Pinpoint the cell where the given text exists, returning its [X, Y] midpoint coordinate. 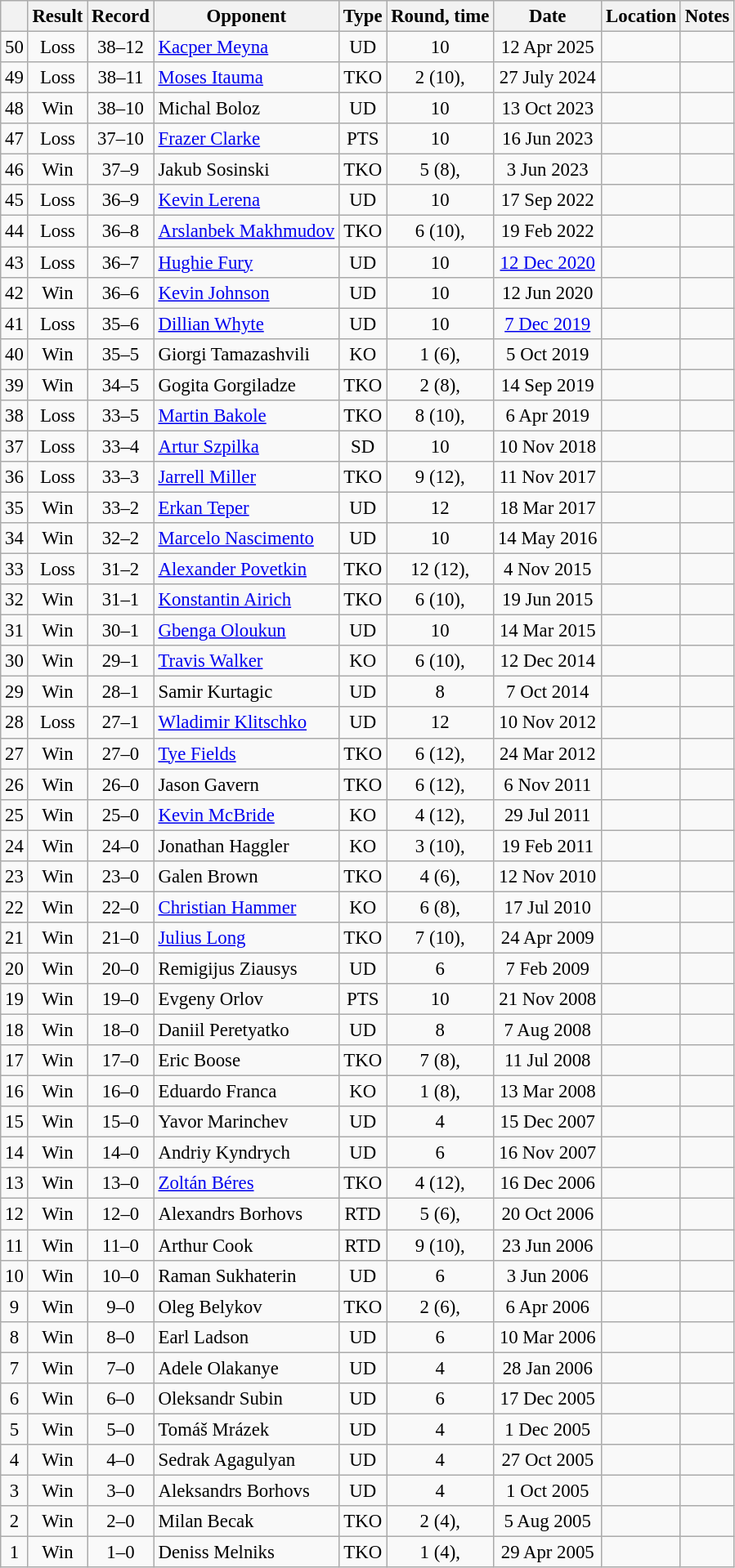
7 Dec 2019 [548, 324]
44 [15, 231]
3 (10), [440, 846]
Martin Bakole [246, 416]
29 Jul 2011 [548, 815]
Date [548, 16]
24–0 [121, 846]
9 (10), [440, 1245]
Yavor Marinchev [246, 1122]
33 [15, 570]
22 [15, 907]
Adele Olakanye [246, 1368]
Aleksandrs Borhovs [246, 1490]
21 Nov 2008 [548, 999]
Tomáš Mrázek [246, 1429]
Michal Boloz [246, 109]
2 (10), [440, 78]
21–0 [121, 938]
46 [15, 170]
7 [15, 1368]
20–0 [121, 968]
49 [15, 78]
10–0 [121, 1275]
Alexandrs Borhovs [246, 1214]
17 Jul 2010 [548, 907]
5 Aug 2005 [548, 1521]
21 [15, 938]
Oleksandr Subin [246, 1399]
12 Dec 2014 [548, 661]
Tye Fields [246, 753]
Jonathan Haggler [246, 846]
Jakub Sosinski [246, 170]
5 Oct 2019 [548, 354]
26 [15, 784]
36–9 [121, 200]
Jarrell Miller [246, 477]
17 Sep 2022 [548, 200]
37–10 [121, 139]
Location [641, 16]
Dillian Whyte [246, 324]
7 (10), [440, 938]
17 Dec 2005 [548, 1399]
11 Nov 2017 [548, 477]
Gbenga Oloukun [246, 631]
24 Apr 2009 [548, 938]
Type [363, 16]
2 (6), [440, 1307]
36 [15, 477]
12 (12), [440, 570]
13 Mar 2008 [548, 1092]
Gogita Gorgiladze [246, 385]
9–0 [121, 1307]
Raman Sukhaterin [246, 1275]
1 (6), [440, 354]
1 (8), [440, 1092]
10 Mar 2006 [548, 1337]
2 [15, 1521]
13 Oct 2023 [548, 109]
11–0 [121, 1245]
14 May 2016 [548, 538]
10 Nov 2018 [548, 446]
1 Dec 2005 [548, 1429]
35 [15, 507]
27–1 [121, 723]
13–0 [121, 1184]
40 [15, 354]
Christian Hammer [246, 907]
28 [15, 723]
14 Mar 2015 [548, 631]
9 [15, 1307]
47 [15, 139]
48 [15, 109]
6–0 [121, 1399]
38 [15, 416]
6 Apr 2019 [548, 416]
19–0 [121, 999]
18 Mar 2017 [548, 507]
25 [15, 815]
Samir Kurtagic [246, 692]
Julius Long [246, 938]
29 [15, 692]
31–1 [121, 600]
15 [15, 1122]
5–0 [121, 1429]
12 Dec 2020 [548, 262]
14–0 [121, 1153]
Daniil Peretyatko [246, 1030]
38–10 [121, 109]
31 [15, 631]
32 [15, 600]
33–3 [121, 477]
Andriy Kyndrych [246, 1153]
26–0 [121, 784]
3 [15, 1490]
Travis Walker [246, 661]
29 Apr 2005 [548, 1552]
19 [15, 999]
31–2 [121, 570]
43 [15, 262]
32–2 [121, 538]
27 July 2024 [548, 78]
19 Jun 2015 [548, 600]
42 [15, 293]
16 Dec 2006 [548, 1184]
45 [15, 200]
7 Aug 2008 [548, 1030]
Result [57, 16]
Opponent [246, 16]
12–0 [121, 1214]
16 Jun 2023 [548, 139]
17 [15, 1061]
8–0 [121, 1337]
Zoltán Béres [246, 1184]
37 [15, 446]
20 Oct 2006 [548, 1214]
15–0 [121, 1122]
9 (12), [440, 477]
39 [15, 385]
10 Nov 2012 [548, 723]
Artur Szpilka [246, 446]
30–1 [121, 631]
6 Nov 2011 [548, 784]
33–5 [121, 416]
1–0 [121, 1552]
50 [15, 47]
3–0 [121, 1490]
22–0 [121, 907]
27 [15, 753]
Oleg Belykov [246, 1307]
33–2 [121, 507]
6 Apr 2006 [548, 1307]
3 Jun 2023 [548, 170]
Jason Gavern [246, 784]
Marcelo Nascimento [246, 538]
5 [15, 1429]
Earl Ladson [246, 1337]
24 [15, 846]
18–0 [121, 1030]
3 Jun 2006 [548, 1275]
29–1 [121, 661]
1 (4), [440, 1552]
17–0 [121, 1061]
Arthur Cook [246, 1245]
SD [363, 446]
28–1 [121, 692]
2 (4), [440, 1521]
Notes [706, 16]
5 (8), [440, 170]
38–11 [121, 78]
7 (8), [440, 1061]
16 [15, 1092]
13 [15, 1184]
Arslanbek Makhmudov [246, 231]
24 Mar 2012 [548, 753]
19 Feb 2011 [548, 846]
7 Feb 2009 [548, 968]
Erkan Teper [246, 507]
Round, time [440, 16]
37–9 [121, 170]
Milan Becak [246, 1521]
11 Jul 2008 [548, 1061]
14 [15, 1153]
Eduardo Franca [246, 1092]
33–4 [121, 446]
1 [15, 1552]
28 Jan 2006 [548, 1368]
Record [121, 16]
19 Feb 2022 [548, 231]
5 (6), [440, 1214]
36–7 [121, 262]
Evgeny Orlov [246, 999]
Kevin McBride [246, 815]
Galen Brown [246, 877]
35–6 [121, 324]
30 [15, 661]
1 Oct 2005 [548, 1490]
2 (8), [440, 385]
27 Oct 2005 [548, 1460]
4 (6), [440, 877]
8 (10), [440, 416]
Kevin Johnson [246, 293]
23 Jun 2006 [548, 1245]
14 Sep 2019 [548, 385]
16 Nov 2007 [548, 1153]
Frazer Clarke [246, 139]
Moses Itauma [246, 78]
Wladimir Klitschko [246, 723]
36–8 [121, 231]
Eric Boose [246, 1061]
23 [15, 877]
Konstantin Airich [246, 600]
41 [15, 324]
15 Dec 2007 [548, 1122]
34–5 [121, 385]
2–0 [121, 1521]
12 Nov 2010 [548, 877]
27–0 [121, 753]
35–5 [121, 354]
16–0 [121, 1092]
7 Oct 2014 [548, 692]
4 Nov 2015 [548, 570]
Hughie Fury [246, 262]
4–0 [121, 1460]
Deniss Melniks [246, 1552]
11 [15, 1245]
34 [15, 538]
23–0 [121, 877]
Giorgi Tamazashvili [246, 354]
12 Jun 2020 [548, 293]
Kacper Meyna [246, 47]
Remigijus Ziausys [246, 968]
25–0 [121, 815]
Alexander Povetkin [246, 570]
6 (8), [440, 907]
7–0 [121, 1368]
18 [15, 1030]
12 Apr 2025 [548, 47]
38–12 [121, 47]
36–6 [121, 293]
Sedrak Agagulyan [246, 1460]
Kevin Lerena [246, 200]
20 [15, 968]
